Locate the cell with the specified text and output its [X, Y] center coordinate. 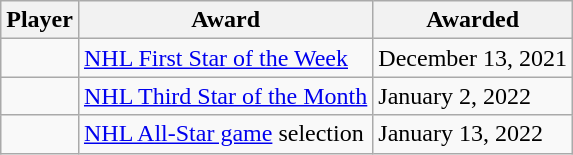
December 13, 2021 [473, 58]
NHL Third Star of the Month [225, 96]
January 2, 2022 [473, 96]
January 13, 2022 [473, 134]
NHL First Star of the Week [225, 58]
Player [40, 20]
NHL All-Star game selection [225, 134]
Awarded [473, 20]
Award [225, 20]
